Locate the cell with the specified text and output its [X, Y] center coordinate. 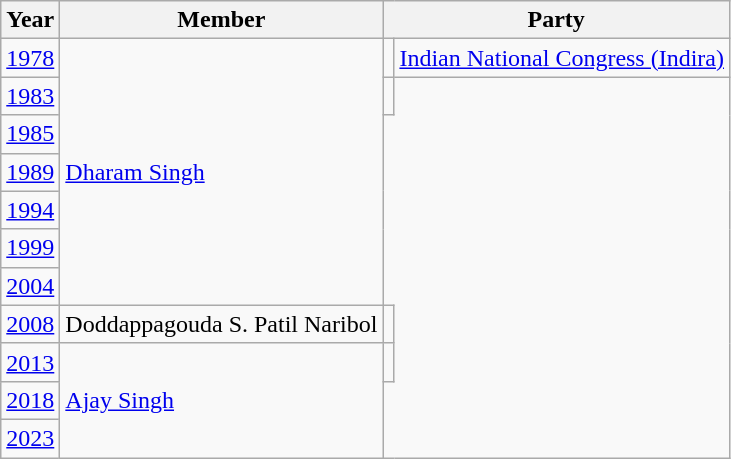
Party [556, 20]
Ajay Singh [222, 400]
1999 [30, 248]
2023 [30, 438]
Year [30, 20]
1985 [30, 134]
1989 [30, 172]
Indian National Congress (Indira) [562, 58]
2018 [30, 400]
Member [222, 20]
Doddappagouda S. Patil Naribol [222, 324]
1978 [30, 58]
Dharam Singh [222, 172]
2013 [30, 362]
2004 [30, 286]
2008 [30, 324]
1994 [30, 210]
1983 [30, 96]
